For the text-containing cell, return its midpoint in [X, Y] coordinate format. 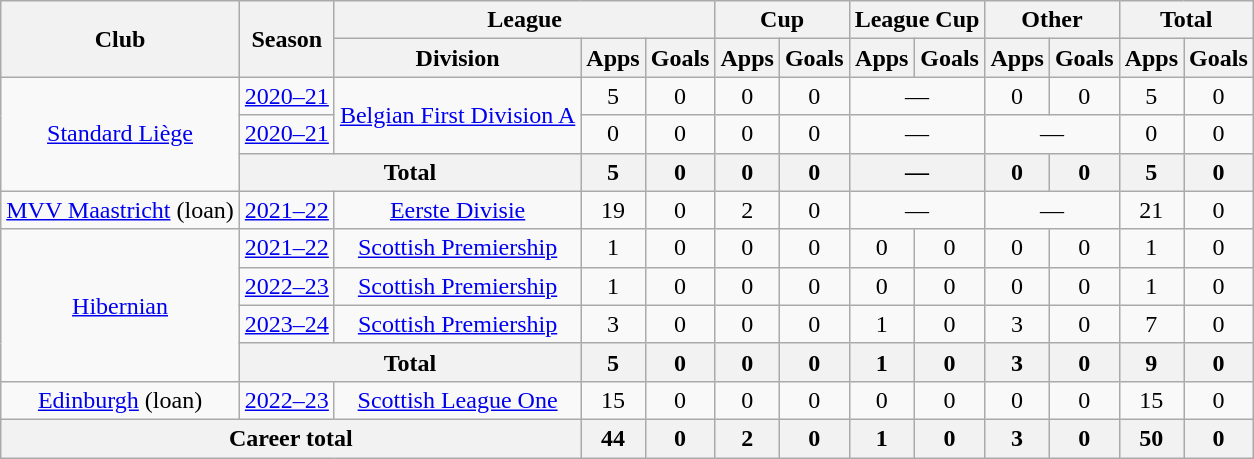
Club [120, 39]
Belgian First Division A [457, 115]
9 [1151, 362]
Cup [782, 20]
Scottish League One [457, 400]
Eerste Divisie [457, 210]
Hibernian [120, 305]
League Cup [917, 20]
Other [1052, 20]
Standard Liège [120, 134]
Season [286, 39]
MVV Maastricht (loan) [120, 210]
2023–24 [286, 324]
Edinburgh (loan) [120, 400]
44 [613, 438]
Division [457, 58]
7 [1151, 324]
50 [1151, 438]
21 [1151, 210]
19 [613, 210]
League [524, 20]
Career total [291, 438]
